From the cell containing the given text, extract its center point as (x, y) coordinate. 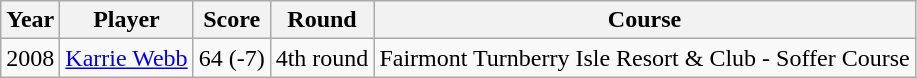
64 (-7) (232, 58)
Course (644, 20)
Fairmont Turnberry Isle Resort & Club - Soffer Course (644, 58)
Round (322, 20)
2008 (30, 58)
Player (126, 20)
Year (30, 20)
Score (232, 20)
4th round (322, 58)
Karrie Webb (126, 58)
